Extract the (x, y) coordinate from the center of the cell holding the provided text.  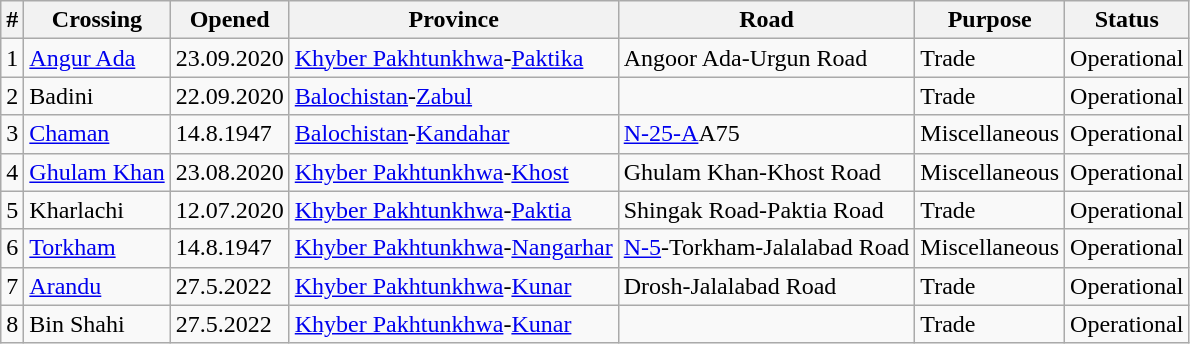
Angoor Ada-Urgun Road (766, 58)
Khyber Pakhtunkhwa-Paktia (454, 210)
Shingak Road-Paktia Road (766, 210)
Province (454, 20)
7 (12, 286)
8 (12, 324)
2 (12, 96)
5 (12, 210)
Ghulam Khan-Khost Road (766, 172)
23.08.2020 (230, 172)
Bin Shahi (97, 324)
Kharlachi (97, 210)
6 (12, 248)
Chaman (97, 134)
Ghulam Khan (97, 172)
Khyber Pakhtunkhwa-Khost (454, 172)
3 (12, 134)
Status (1127, 20)
Road (766, 20)
Drosh-Jalalabad Road (766, 286)
1 (12, 58)
Angur Ada (97, 58)
Torkham (97, 248)
22.09.2020 (230, 96)
Purpose (990, 20)
N-25-AA75 (766, 134)
N-5-Torkham-Jalalabad Road (766, 248)
Khyber Pakhtunkhwa-Paktika (454, 58)
12.07.2020 (230, 210)
Crossing (97, 20)
Balochistan-Zabul (454, 96)
# (12, 20)
Balochistan-Kandahar (454, 134)
Badini (97, 96)
4 (12, 172)
Arandu (97, 286)
23.09.2020 (230, 58)
Khyber Pakhtunkhwa-Nangarhar (454, 248)
Opened (230, 20)
